Output the (X, Y) coordinate of the center of the cell containing the given text.  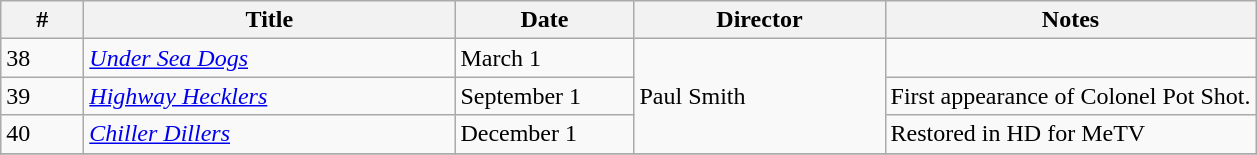
Under Sea Dogs (270, 58)
40 (42, 134)
39 (42, 96)
Chiller Dillers (270, 134)
Notes (1070, 20)
Date (544, 20)
First appearance of Colonel Pot Shot. (1070, 96)
38 (42, 58)
Highway Hecklers (270, 96)
Restored in HD for MeTV (1070, 134)
September 1 (544, 96)
Director (760, 20)
March 1 (544, 58)
Paul Smith (760, 96)
December 1 (544, 134)
Title (270, 20)
# (42, 20)
